Extract the (x, y) coordinate from the center of the cell holding the provided text.  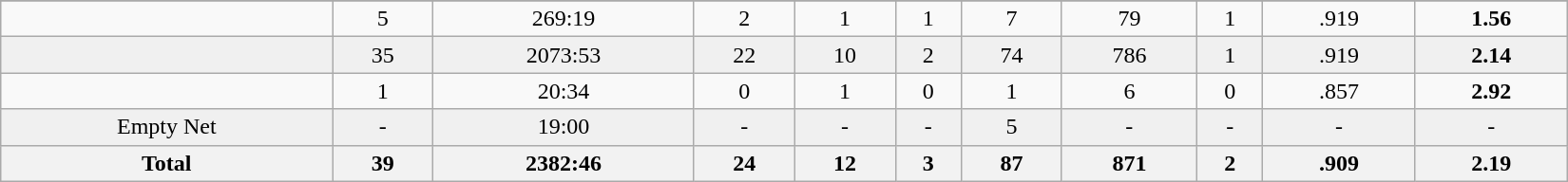
Empty Net (167, 127)
.909 (1339, 163)
12 (845, 163)
20:34 (564, 91)
Total (167, 163)
39 (383, 163)
871 (1129, 163)
79 (1129, 19)
19:00 (564, 127)
24 (744, 163)
786 (1129, 55)
87 (1012, 163)
2382:46 (564, 163)
2.19 (1491, 163)
2.92 (1491, 91)
.857 (1339, 91)
7 (1012, 19)
22 (744, 55)
74 (1012, 55)
2073:53 (564, 55)
10 (845, 55)
35 (383, 55)
269:19 (564, 19)
1.56 (1491, 19)
3 (928, 163)
2.14 (1491, 55)
6 (1129, 91)
